For the text-containing cell, return its midpoint in (X, Y) coordinate format. 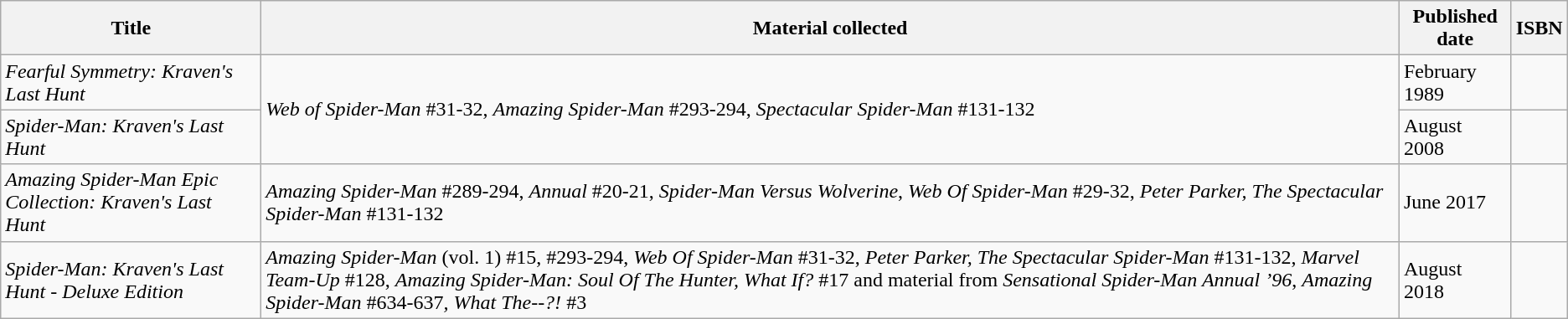
June 2017 (1455, 203)
Amazing Spider-Man Epic Collection: Kraven's Last Hunt (131, 203)
Published date (1455, 28)
February 1989 (1455, 82)
Amazing Spider-Man #289-294, Annual #20-21, Spider-Man Versus Wolverine, Web Of Spider-Man #29-32, Peter Parker, The Spectacular Spider-Man #131-132 (831, 203)
August 2008 (1455, 137)
Material collected (831, 28)
Spider-Man: Kraven's Last Hunt - Deluxe Edition (131, 280)
Fearful Symmetry: Kraven's Last Hunt (131, 82)
Title (131, 28)
August 2018 (1455, 280)
Spider-Man: Kraven's Last Hunt (131, 137)
Web of Spider-Man #31-32, Amazing Spider-Man #293-294, Spectacular Spider-Man #131-132 (831, 110)
ISBN (1540, 28)
